Provide the [X, Y] coordinate of the cell's center where the given text is located.  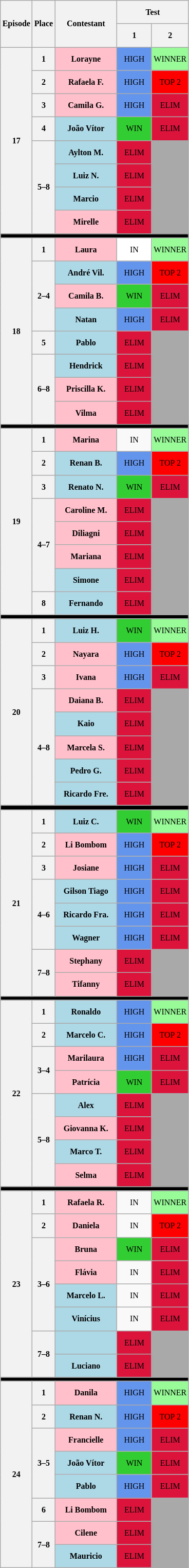
Rafaela F. [86, 82]
Luciano [86, 1365]
Aylton M. [86, 152]
Vinícius [86, 1319]
Marcio [86, 198]
Daniela [86, 1225]
Wagner [86, 937]
Marilaura [86, 1058]
Mauricio [86, 1556]
Luiz C. [86, 821]
Selma [86, 1175]
Mirelle [86, 222]
19 [16, 521]
Mariana [86, 556]
Marina [86, 440]
Lorayne [86, 59]
Rafaela R. [86, 1202]
Hendrick [86, 366]
8 [44, 603]
4–8 [44, 747]
6–8 [44, 389]
6 [44, 1509]
Renan B. [86, 463]
Nayara [86, 654]
3–5 [44, 1463]
Tifanny [86, 984]
4–7 [44, 545]
Laura [86, 249]
Diliagni [86, 532]
Simone [86, 580]
Renan N. [86, 1416]
Pedro G. [86, 770]
Alex [86, 1105]
Marcelo C. [86, 1035]
André Vil. [86, 272]
Test [153, 11]
Bruna [86, 1249]
Fernando [86, 603]
Giovanna K. [86, 1128]
Kaio [86, 724]
4–6 [44, 914]
22 [16, 1094]
Ronaldo [86, 1011]
Francielle [86, 1439]
Josiane [86, 868]
3–4 [44, 1070]
Camila G. [86, 105]
Place [44, 24]
Natan [86, 319]
Luiz N. [86, 175]
Daiana B. [86, 700]
Marcelo L. [86, 1295]
Marco T. [86, 1151]
Vilma [86, 412]
Episode [16, 24]
Stephany [86, 961]
24 [16, 1474]
Ivana [86, 677]
17 [16, 140]
18 [16, 331]
Camila B. [86, 296]
Patrícia [86, 1081]
Ricardo Fre. [86, 794]
2–4 [44, 296]
Danila [86, 1393]
Priscilla K. [86, 389]
Marcela S. [86, 747]
Contestant [86, 24]
Caroline M. [86, 510]
Luiz H. [86, 630]
Ricardo Fra. [86, 914]
23 [16, 1284]
5 [44, 342]
Flávia [86, 1272]
Gilson Tiago [86, 891]
20 [16, 712]
4 [44, 128]
21 [16, 902]
3–6 [44, 1284]
Renato N. [86, 486]
Cilene [86, 1533]
